Locate the cell with the specified text and output its [X, Y] center coordinate. 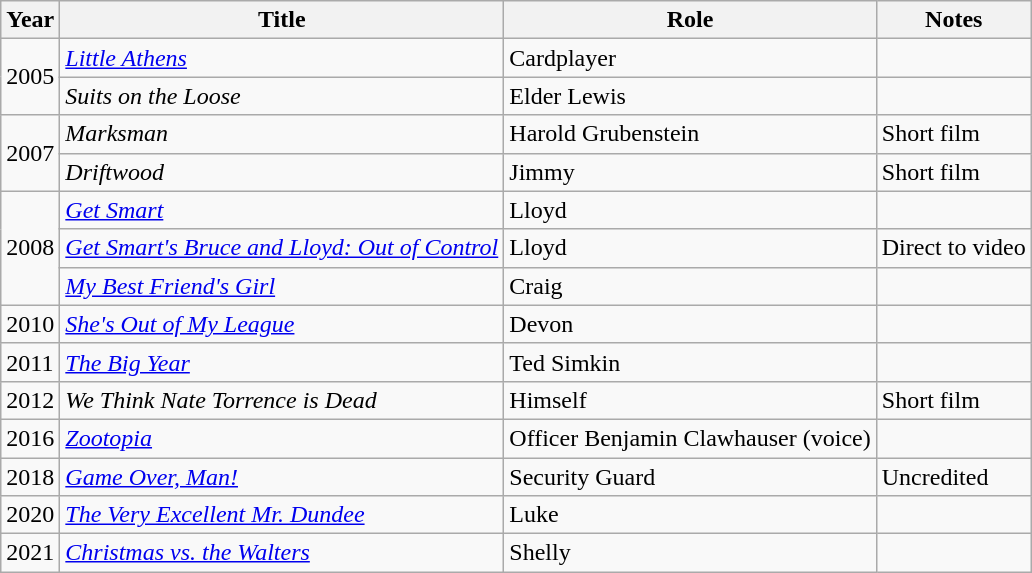
The Big Year [282, 362]
She's Out of My League [282, 324]
2016 [30, 438]
Role [690, 20]
Title [282, 20]
Craig [690, 286]
Driftwood [282, 172]
Cardplayer [690, 58]
Jimmy [690, 172]
Marksman [282, 134]
My Best Friend's Girl [282, 286]
2008 [30, 248]
Get Smart [282, 210]
2011 [30, 362]
2018 [30, 477]
Ted Simkin [690, 362]
The Very Excellent Mr. Dundee [282, 515]
2020 [30, 515]
2010 [30, 324]
Security Guard [690, 477]
Luke [690, 515]
Christmas vs. the Walters [282, 553]
Year [30, 20]
2012 [30, 400]
Get Smart's Bruce and Lloyd: Out of Control [282, 248]
Elder Lewis [690, 96]
Direct to video [954, 248]
Himself [690, 400]
2021 [30, 553]
2007 [30, 153]
Suits on the Loose [282, 96]
Game Over, Man! [282, 477]
Shelly [690, 553]
We Think Nate Torrence is Dead [282, 400]
Little Athens [282, 58]
Officer Benjamin Clawhauser (voice) [690, 438]
Uncredited [954, 477]
Harold Grubenstein [690, 134]
2005 [30, 77]
Devon [690, 324]
Zootopia [282, 438]
Notes [954, 20]
